Provide the [x, y] coordinate of the cell's center where the given text is located.  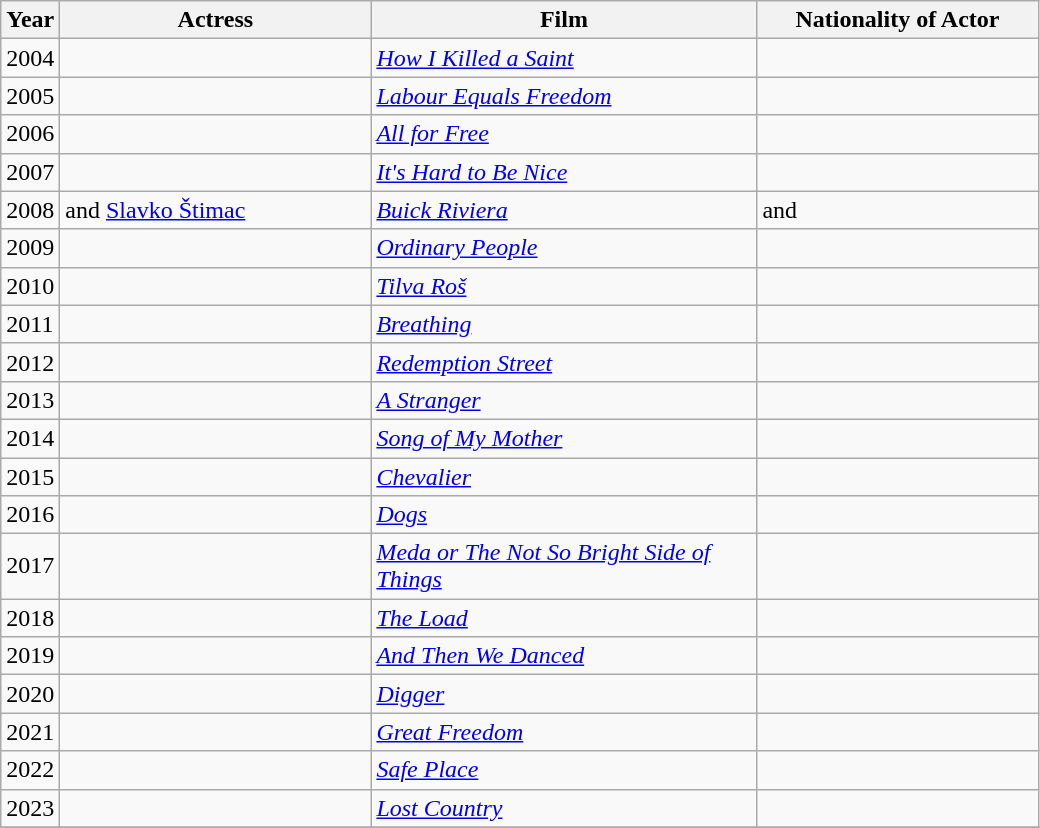
2010 [30, 286]
And Then We Danced [564, 656]
2008 [30, 210]
It's Hard to Be Nice [564, 172]
All for Free [564, 134]
2013 [30, 400]
2022 [30, 770]
2011 [30, 324]
2017 [30, 566]
Ordinary People [564, 248]
Digger [564, 694]
2020 [30, 694]
and Slavko Štimac [216, 210]
Lost Country [564, 808]
Film [564, 20]
and [898, 210]
Nationality of Actor [898, 20]
Tilva Roš [564, 286]
Year [30, 20]
2007 [30, 172]
How I Killed a Saint [564, 58]
Redemption Street [564, 362]
Chevalier [564, 477]
A Stranger [564, 400]
Great Freedom [564, 732]
Song of My Mother [564, 438]
2005 [30, 96]
2016 [30, 515]
2006 [30, 134]
2012 [30, 362]
2009 [30, 248]
2004 [30, 58]
2018 [30, 618]
Meda or The Not So Bright Side of Things [564, 566]
Breathing [564, 324]
2021 [30, 732]
Buick Riviera [564, 210]
The Load [564, 618]
2019 [30, 656]
Actress [216, 20]
Dogs [564, 515]
Safe Place [564, 770]
Labour Equals Freedom [564, 96]
2015 [30, 477]
2014 [30, 438]
2023 [30, 808]
